Provide the (x, y) coordinate of the cell's center where the given text is located.  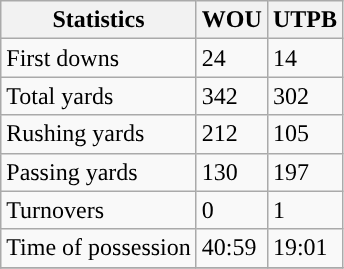
105 (304, 134)
19:01 (304, 248)
Passing yards (99, 172)
Turnovers (99, 210)
197 (304, 172)
40:59 (232, 248)
Statistics (99, 20)
302 (304, 96)
24 (232, 58)
Time of possession (99, 248)
First downs (99, 58)
130 (232, 172)
UTPB (304, 20)
Total yards (99, 96)
1 (304, 210)
212 (232, 134)
342 (232, 96)
WOU (232, 20)
Rushing yards (99, 134)
14 (304, 58)
0 (232, 210)
